For the text-containing cell, return its midpoint in (X, Y) coordinate format. 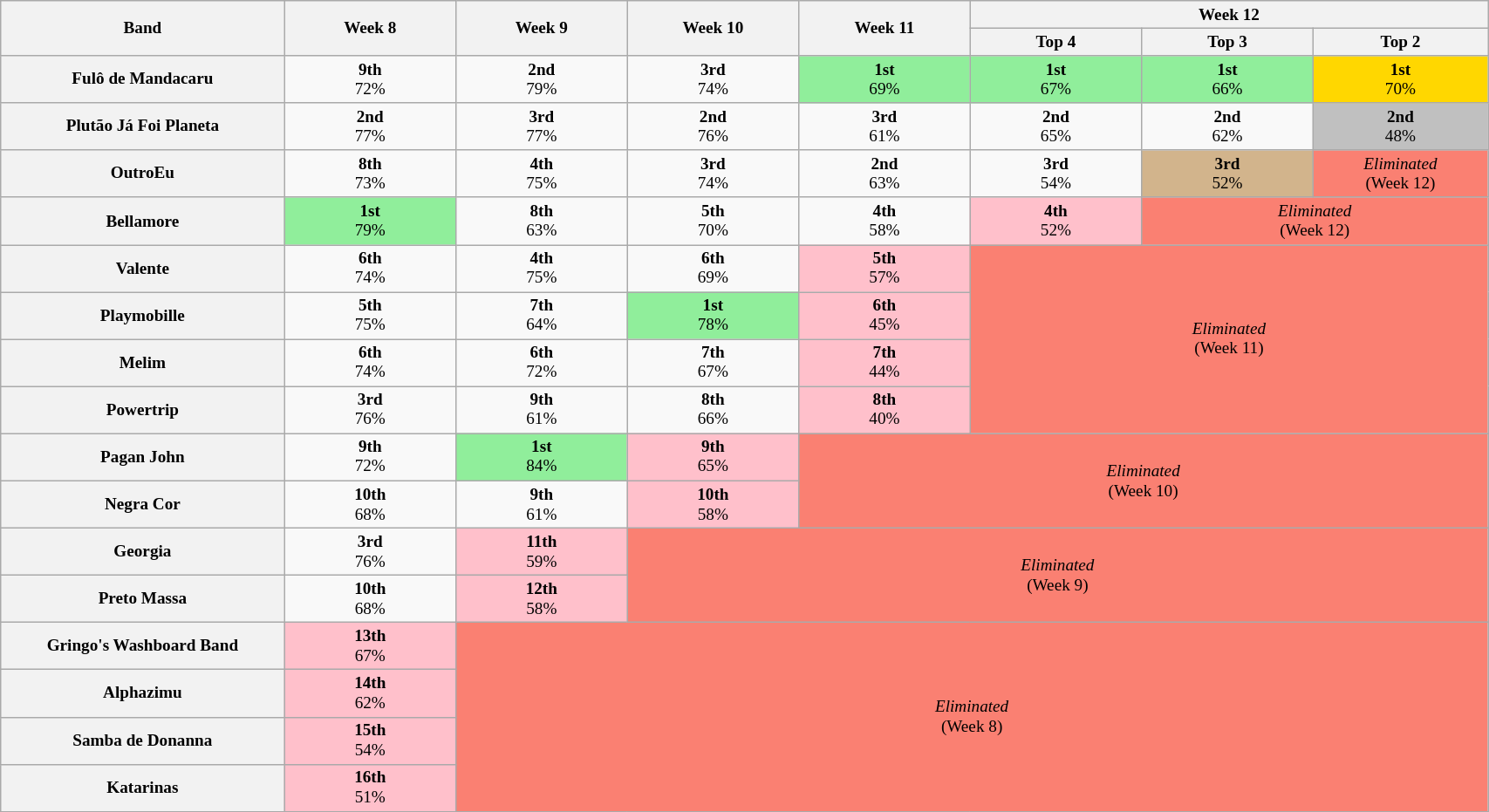
8th63% (543, 221)
11th59% (543, 551)
Week 12 (1228, 15)
Week 11 (885, 28)
2nd62% (1228, 126)
2nd63% (885, 174)
2nd76% (714, 126)
8th40% (885, 410)
5th57% (885, 268)
Top 4 (1055, 42)
5th75% (370, 316)
Alphazimu (143, 693)
6th72% (543, 363)
1st84% (543, 457)
Playmobille (143, 316)
Week 10 (714, 28)
OutroEu (143, 174)
Negra Cor (143, 504)
2nd65% (1055, 126)
Samba de Donanna (143, 740)
Valente (143, 268)
1st79% (370, 221)
Band (143, 28)
Gringo's Washboard Band (143, 646)
12th58% (543, 598)
5th70% (714, 221)
7th64% (543, 316)
3rd77% (543, 126)
Top 2 (1400, 42)
1st69% (885, 79)
2nd48% (1400, 126)
13th67% (370, 646)
Top 3 (1228, 42)
Georgia (143, 551)
Eliminated(Week 11) (1228, 338)
Eliminated(Week 9) (1057, 575)
16th51% (370, 788)
8th66% (714, 410)
Pagan John (143, 457)
1st70% (1400, 79)
Bellamore (143, 221)
10th58% (714, 504)
Fulô de Mandacaru (143, 79)
Melim (143, 363)
Eliminated(Week 10) (1144, 481)
1st66% (1228, 79)
Katarinas (143, 788)
6th69% (714, 268)
Week 8 (370, 28)
Plutão Já Foi Planeta (143, 126)
4th52% (1055, 221)
6th45% (885, 316)
1st67% (1055, 79)
2nd79% (543, 79)
2nd77% (370, 126)
8th73% (370, 174)
4th58% (885, 221)
9th65% (714, 457)
14th62% (370, 693)
15th54% (370, 740)
3rd54% (1055, 174)
3rd61% (885, 126)
Powertrip (143, 410)
7th44% (885, 363)
Week 9 (543, 28)
Eliminated(Week 8) (972, 717)
7th67% (714, 363)
1st78% (714, 316)
3rd52% (1228, 174)
Preto Massa (143, 598)
